Return the [X, Y] coordinate for the center point of the cell that contains the specified text.  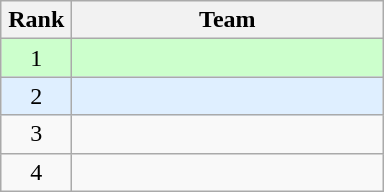
Team [228, 20]
3 [36, 134]
4 [36, 172]
Rank [36, 20]
2 [36, 96]
1 [36, 58]
